Extract the [x, y] coordinate from the center of the cell holding the provided text.  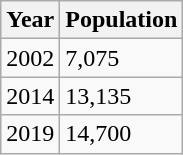
2002 [30, 58]
Year [30, 20]
2019 [30, 134]
13,135 [122, 96]
2014 [30, 96]
7,075 [122, 58]
14,700 [122, 134]
Population [122, 20]
